From the cell containing the given text, extract its center point as (x, y) coordinate. 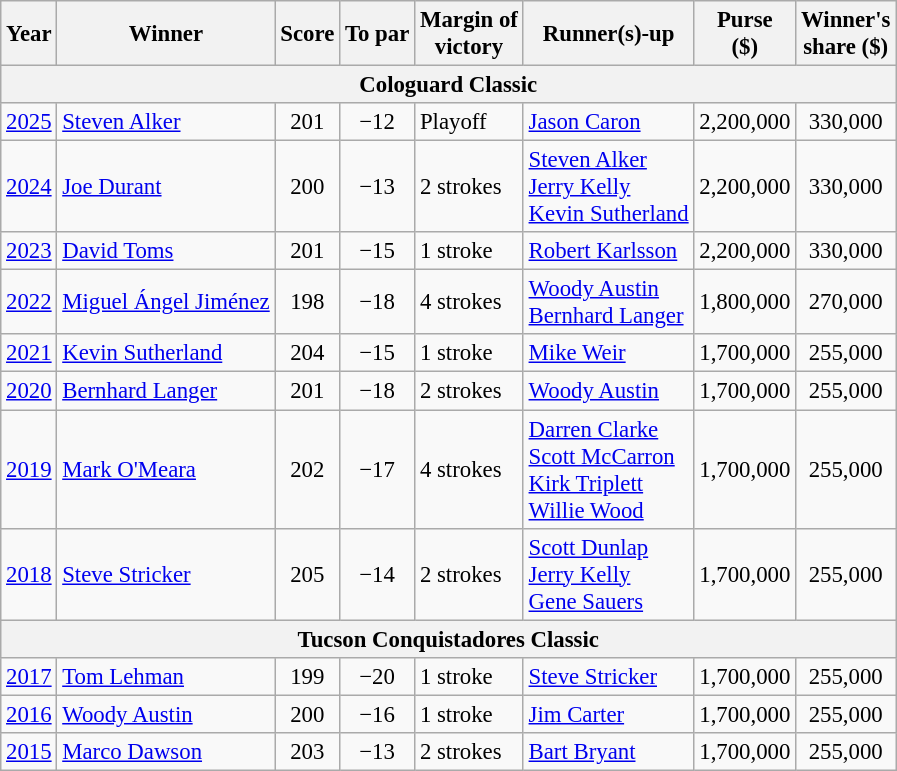
Bart Bryant (608, 752)
2020 (29, 391)
1,800,000 (745, 302)
−14 (378, 574)
Miguel Ángel Jiménez (166, 302)
Jim Carter (608, 714)
Jason Caron (608, 122)
−20 (378, 676)
2024 (29, 187)
David Toms (166, 251)
Score (308, 34)
Tucson Conquistadores Classic (448, 639)
Steven Alker Jerry Kelly Kevin Sutherland (608, 187)
Steven Alker (166, 122)
Year (29, 34)
Winner'sshare ($) (846, 34)
199 (308, 676)
Kevin Sutherland (166, 353)
Tom Lehman (166, 676)
2019 (29, 470)
2023 (29, 251)
Darren Clarke Scott McCarron Kirk Triplett Willie Wood (608, 470)
2015 (29, 752)
Robert Karlsson (608, 251)
2021 (29, 353)
270,000 (846, 302)
−12 (378, 122)
To par (378, 34)
204 (308, 353)
2018 (29, 574)
Margin ofvictory (470, 34)
Winner (166, 34)
198 (308, 302)
2022 (29, 302)
Marco Dawson (166, 752)
−17 (378, 470)
Bernhard Langer (166, 391)
2017 (29, 676)
Joe Durant (166, 187)
Purse($) (745, 34)
2025 (29, 122)
Woody Austin Bernhard Langer (608, 302)
203 (308, 752)
Runner(s)-up (608, 34)
202 (308, 470)
2016 (29, 714)
205 (308, 574)
Playoff (470, 122)
Scott Dunlap Jerry Kelly Gene Sauers (608, 574)
Cologuard Classic (448, 85)
Mike Weir (608, 353)
Mark O'Meara (166, 470)
−16 (378, 714)
